Return the [x, y] coordinate for the center point of the cell that contains the specified text.  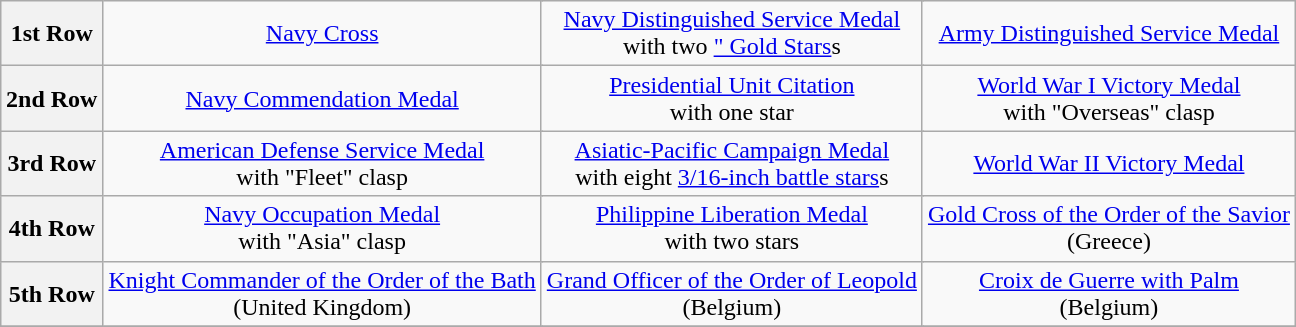
4th Row [52, 228]
5th Row [52, 294]
World War II Victory Medal [1108, 164]
Gold Cross of the Order of the Savior(Greece) [1108, 228]
Asiatic-Pacific Campaign Medalwith eight 3/16-inch battle starss [732, 164]
Navy Commendation Medal [322, 98]
1st Row [52, 34]
3rd Row [52, 164]
World War I Victory Medalwith "Overseas" clasp [1108, 98]
2nd Row [52, 98]
Navy Occupation Medalwith "Asia" clasp [322, 228]
Presidential Unit Citation with one star [732, 98]
Croix de Guerre with Palm(Belgium) [1108, 294]
Navy Distinguished Service Medal with two " Gold Starss [732, 34]
Grand Officer of the Order of Leopold(Belgium) [732, 294]
Army Distinguished Service Medal [1108, 34]
American Defense Service Medalwith "Fleet" clasp [322, 164]
Philippine Liberation Medal with two stars [732, 228]
Knight Commander of the Order of the Bath(United Kingdom) [322, 294]
Navy Cross [322, 34]
